Detect which cell encompasses the target text, then output its [x, y] center coordinate. 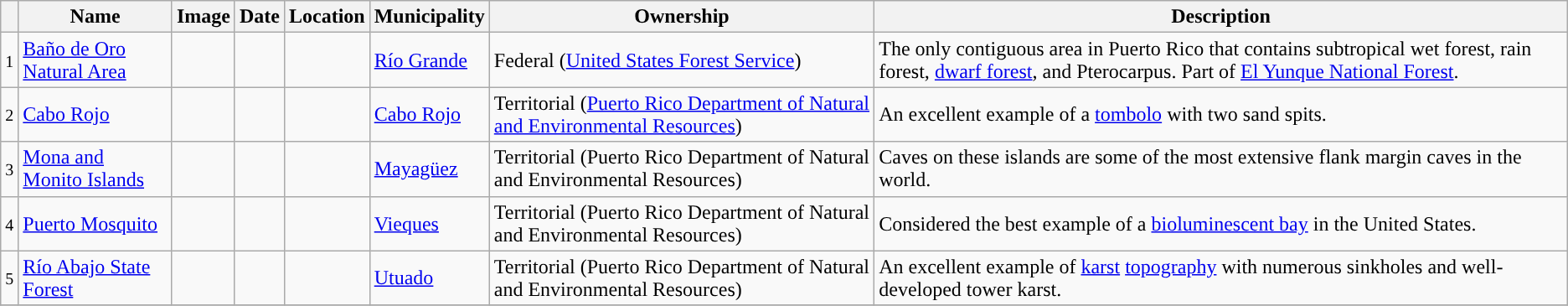
Name [95, 17]
An excellent example of a tombolo with two sand spits. [1221, 114]
Vieques [429, 223]
Mayagüez [429, 169]
5 [10, 278]
An excellent example of karst topography with numerous sinkholes and well-developed tower karst. [1221, 278]
3 [10, 169]
Utuado [429, 278]
Considered the best example of a bioluminescent bay in the United States. [1221, 223]
Río Abajo State Forest [95, 278]
Baño de Oro Natural Area [95, 60]
Puerto Mosquito [95, 223]
Río Grande [429, 60]
Ownership [682, 17]
Caves on these islands are some of the most extensive flank margin caves in the world. [1221, 169]
Date [260, 17]
Location [327, 17]
4 [10, 223]
2 [10, 114]
Mona and Monito Islands [95, 169]
1 [10, 60]
Image [203, 17]
Federal (United States Forest Service) [682, 60]
Description [1221, 17]
Municipality [429, 17]
